Extract the (x, y) coordinate from the center of the cell holding the provided text.  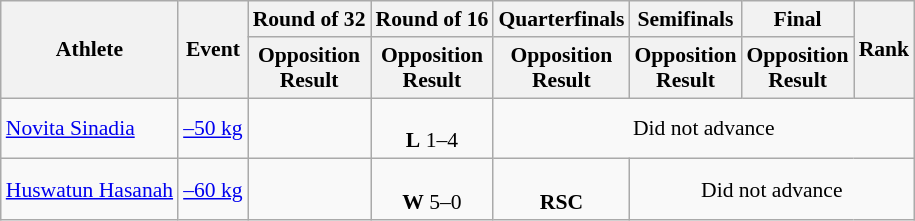
Huswatun Hasanah (90, 190)
Final (798, 19)
RSC (561, 190)
Round of 32 (310, 19)
–60 kg (212, 190)
–50 kg (212, 128)
W 5–0 (432, 190)
Round of 16 (432, 19)
Event (212, 50)
Athlete (90, 50)
Novita Sinadia (90, 128)
Rank (884, 50)
Semifinals (685, 19)
Quarterfinals (561, 19)
L 1–4 (432, 128)
